Identify which cell holds the provided text, then report its [X, Y] central coordinate. 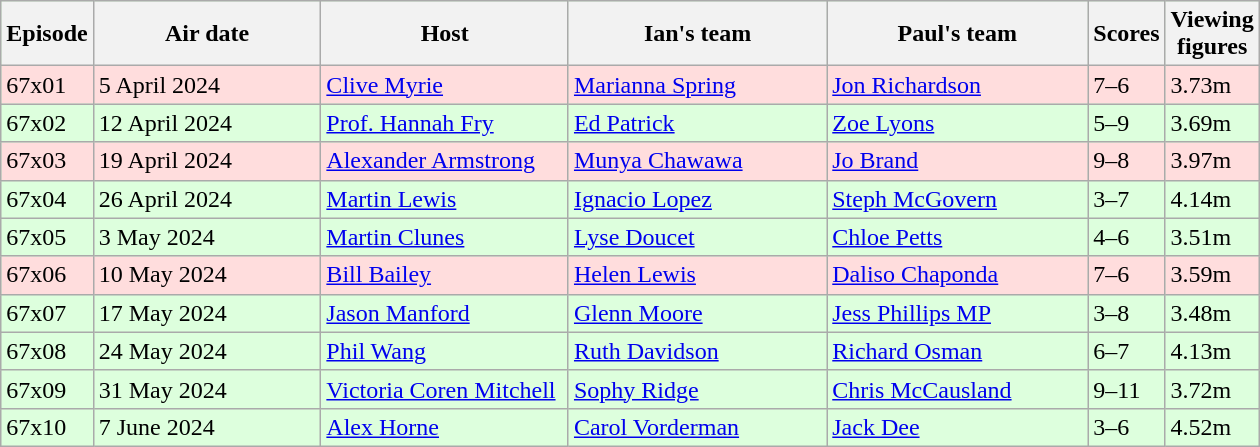
3.48m [1212, 313]
Lyse Doucet [697, 237]
3.69m [1212, 123]
5–9 [1126, 123]
3 May 2024 [207, 237]
9–8 [1126, 161]
Martin Lewis [445, 199]
Air date [207, 34]
Episode [47, 34]
4.52m [1212, 427]
67x09 [47, 389]
3–8 [1126, 313]
67x03 [47, 161]
Zoe Lyons [958, 123]
7 June 2024 [207, 427]
3–7 [1126, 199]
Daliso Chaponda [958, 275]
3.97m [1212, 161]
67x07 [47, 313]
10 May 2024 [207, 275]
67x02 [47, 123]
Sophy Ridge [697, 389]
26 April 2024 [207, 199]
Marianna Spring [697, 85]
17 May 2024 [207, 313]
Jo Brand [958, 161]
Chris McCausland [958, 389]
Paul's team [958, 34]
9–11 [1126, 389]
3.59m [1212, 275]
Ignacio Lopez [697, 199]
Prof. Hannah Fry [445, 123]
Jon Richardson [958, 85]
Scores [1126, 34]
67x01 [47, 85]
Host [445, 34]
67x04 [47, 199]
Steph McGovern [958, 199]
Alex Horne [445, 427]
4–6 [1126, 237]
5 April 2024 [207, 85]
3.51m [1212, 237]
3–6 [1126, 427]
Helen Lewis [697, 275]
Richard Osman [958, 351]
19 April 2024 [207, 161]
3.73m [1212, 85]
Glenn Moore [697, 313]
Bill Bailey [445, 275]
67x05 [47, 237]
Jason Manford [445, 313]
67x06 [47, 275]
Victoria Coren Mitchell [445, 389]
12 April 2024 [207, 123]
Jack Dee [958, 427]
Martin Clunes [445, 237]
Chloe Petts [958, 237]
67x10 [47, 427]
Phil Wang [445, 351]
6–7 [1126, 351]
Alexander Armstrong [445, 161]
3.72m [1212, 389]
Ruth Davidson [697, 351]
Carol Vorderman [697, 427]
4.14m [1212, 199]
Clive Myrie [445, 85]
Viewing figures [1212, 34]
Jess Phillips MP [958, 313]
31 May 2024 [207, 389]
4.13m [1212, 351]
Ed Patrick [697, 123]
Ian's team [697, 34]
67x08 [47, 351]
24 May 2024 [207, 351]
Munya Chawawa [697, 161]
